Identify which cell holds the provided text, then report its (x, y) central coordinate. 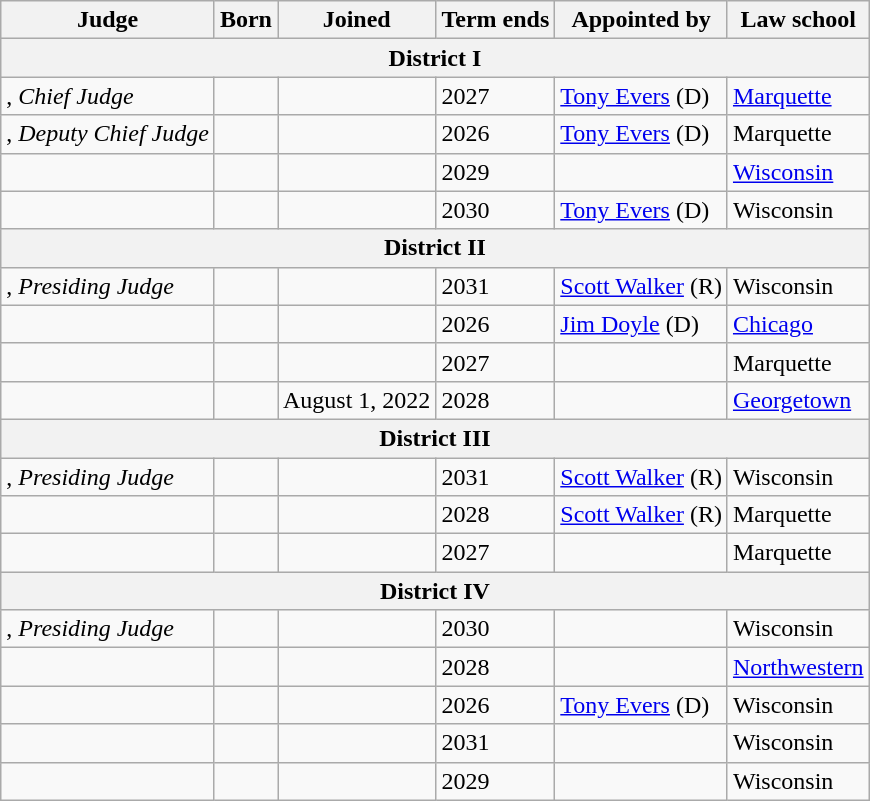
Chicago (798, 324)
District II (435, 248)
Joined (357, 20)
, Chief Judge (108, 96)
Law school (798, 20)
Georgetown (798, 400)
District I (435, 58)
Judge (108, 20)
Born (246, 20)
District IV (435, 591)
Term ends (496, 20)
Northwestern (798, 667)
Jim Doyle (D) (642, 324)
, Deputy Chief Judge (108, 134)
District III (435, 438)
August 1, 2022 (357, 400)
Appointed by (642, 20)
